Return the (X, Y) coordinate for the center point of the cell that contains the specified text.  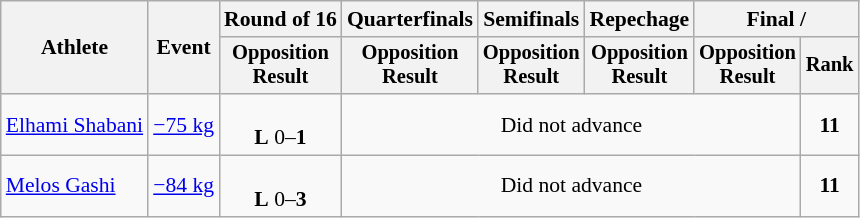
Repechage (640, 19)
Elhami Shabani (74, 124)
Melos Gashi (74, 186)
Final / (776, 19)
−75 kg (184, 124)
Quarterfinals (410, 19)
Round of 16 (280, 19)
−84 kg (184, 186)
L 0–1 (280, 124)
Event (184, 48)
Rank (830, 66)
L 0–3 (280, 186)
Semifinals (532, 19)
Athlete (74, 48)
